Extract the [X, Y] coordinate from the center of the cell holding the provided text.  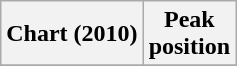
Chart (2010) [72, 34]
Peakposition [189, 34]
